Search for the cell housing the specified text and yield its [x, y] center coordinate. 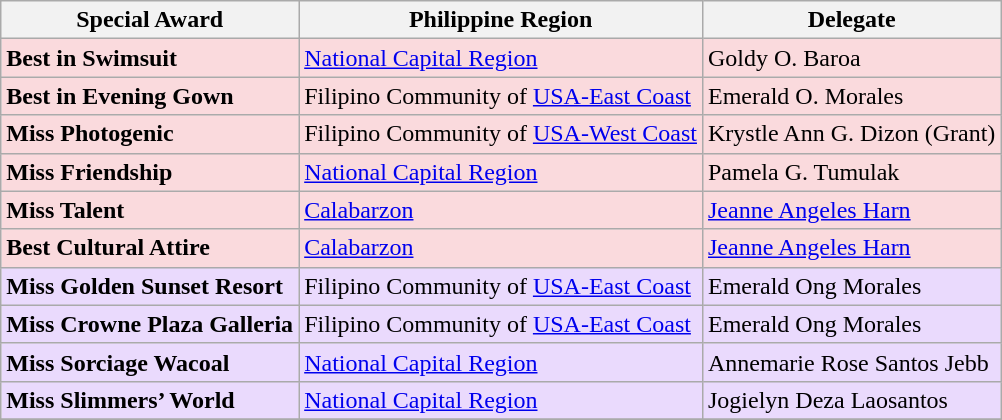
Miss Talent [150, 210]
Filipino Community of USA-West Coast [501, 134]
Goldy O. Baroa [851, 58]
Miss Golden Sunset Resort [150, 286]
Best in Swimsuit [150, 58]
Philippine Region [501, 20]
Annemarie Rose Santos Jebb [851, 362]
Krystle Ann G. Dizon (Grant) [851, 134]
Delegate [851, 20]
Miss Friendship [150, 172]
Best in Evening Gown [150, 96]
Special Award [150, 20]
Best Cultural Attire [150, 248]
Jogielyn Deza Laosantos [851, 400]
Miss Slimmers’ World [150, 400]
Pamela G. Tumulak [851, 172]
Miss Crowne Plaza Galleria [150, 324]
Miss Photogenic [150, 134]
Emerald O. Morales [851, 96]
Miss Sorciage Wacoal [150, 362]
